Find where the given text appears and provide that cell's center as [x, y] coordinate. 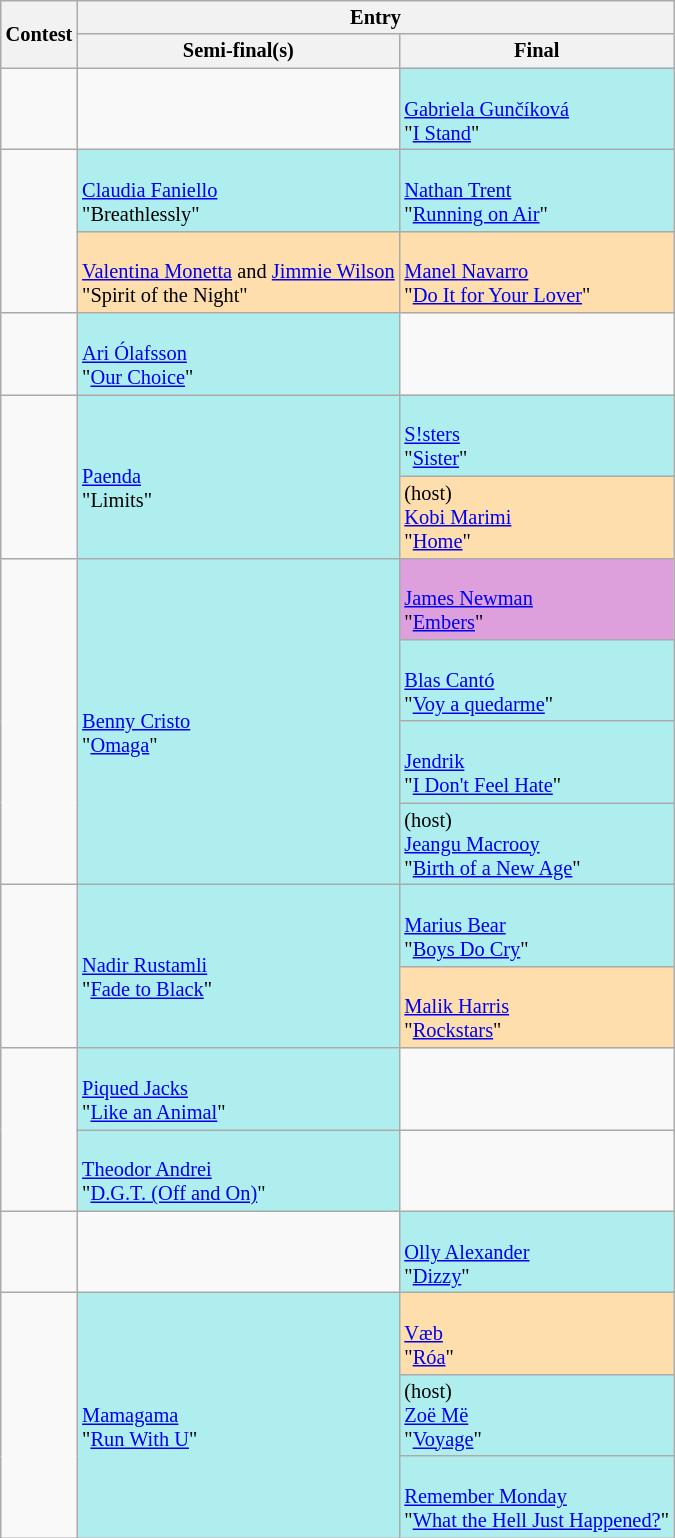
Final [536, 51]
Contest [39, 34]
Nathan Trent "Running on Air" [536, 190]
(host)Zoë Më"Voyage" [536, 1415]
(host)Kobi Marimi"Home" [536, 517]
Jendrik"I Don't Feel Hate" [536, 762]
Gabriela Gunčíková"I Stand" [536, 109]
Malik Harris"Rockstars" [536, 1007]
Paenda"Limits" [238, 476]
Væb"Róa" [536, 1333]
Entry [376, 17]
(host)Jeangu Macrooy"Birth of a New Age" [536, 844]
James Newman"Embers" [536, 599]
Mamagama"Run With U" [238, 1414]
Claudia Faniello"Breathlessly" [238, 190]
S!sters"Sister" [536, 435]
Manel Navarro"Do It for Your Lover" [536, 272]
Nadir Rustamli"Fade to Black" [238, 966]
Piqued Jacks"Like an Animal" [238, 1089]
Blas Cantó"Voy a quedarme" [536, 680]
Semi-final(s) [238, 51]
Benny Cristo"Omaga" [238, 722]
Theodor Andrei "D.G.T. (Off and On)" [238, 1170]
Valentina Monetta and Jimmie Wilson"Spirit of the Night" [238, 272]
Remember Monday"What the Hell Just Happened?" [536, 1497]
Olly Alexander"Dizzy" [536, 1252]
Ari Ólafsson"Our Choice" [238, 354]
Marius Bear"Boys Do Cry" [536, 925]
